Pinpoint the cell where the given text exists, returning its [X, Y] midpoint coordinate. 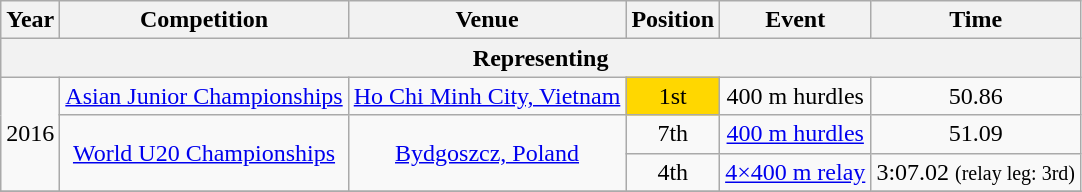
4×400 m relay [796, 172]
Venue [487, 20]
Competition [204, 20]
4th [673, 172]
Year [30, 20]
1st [673, 96]
2016 [30, 134]
Representing [541, 58]
Time [976, 20]
Asian Junior Championships [204, 96]
Bydgoszcz, Poland [487, 153]
Ho Chi Minh City, Vietnam [487, 96]
51.09 [976, 134]
3:07.02 (relay leg: 3rd) [976, 172]
7th [673, 134]
World U20 Championships [204, 153]
Event [796, 20]
Position [673, 20]
50.86 [976, 96]
